Detect which cell encompasses the target text, then output its [x, y] center coordinate. 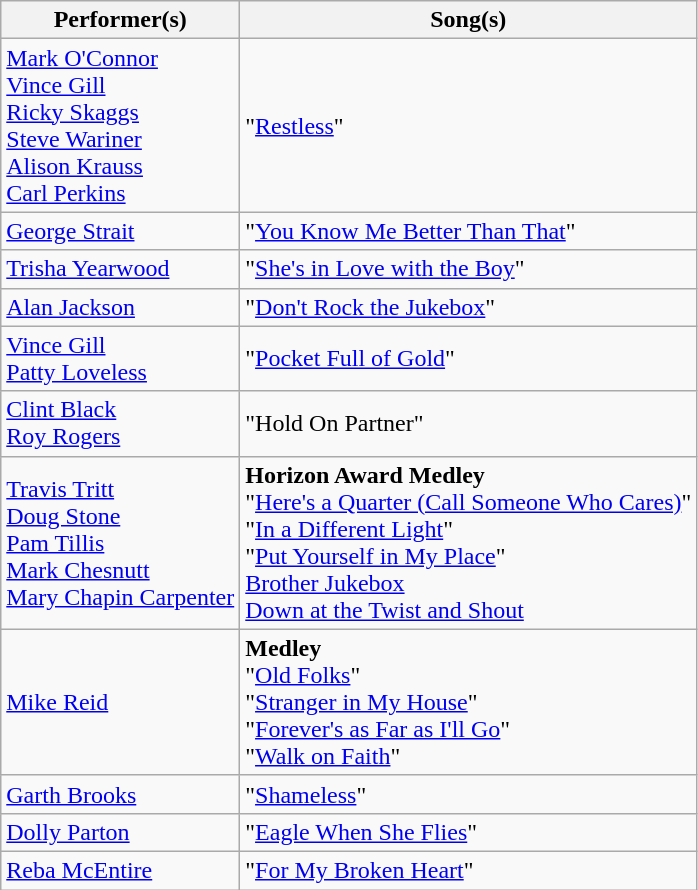
Clint BlackRoy Rogers [120, 424]
"Hold On Partner" [468, 424]
Performer(s) [120, 20]
"You Know Me Better Than That" [468, 231]
"For My Broken Heart" [468, 870]
Alan Jackson [120, 307]
"Restless" [468, 126]
Travis TrittDoug StonePam TillisMark ChesnuttMary Chapin Carpenter [120, 542]
Vince GillPatty Loveless [120, 358]
Garth Brooks [120, 794]
"Eagle When She Flies" [468, 832]
"She's in Love with the Boy" [468, 269]
Trisha Yearwood [120, 269]
Mike Reid [120, 702]
Dolly Parton [120, 832]
Mark O'ConnorVince GillRicky SkaggsSteve WarinerAlison KraussCarl Perkins [120, 126]
"Shameless" [468, 794]
Medley"Old Folks""Stranger in My House""Forever's as Far as I'll Go""Walk on Faith" [468, 702]
"Don't Rock the Jukebox" [468, 307]
Song(s) [468, 20]
"Pocket Full of Gold" [468, 358]
Reba McEntire [120, 870]
George Strait [120, 231]
